Determine the (X, Y) coordinate at the center of the cell enclosing the given text.  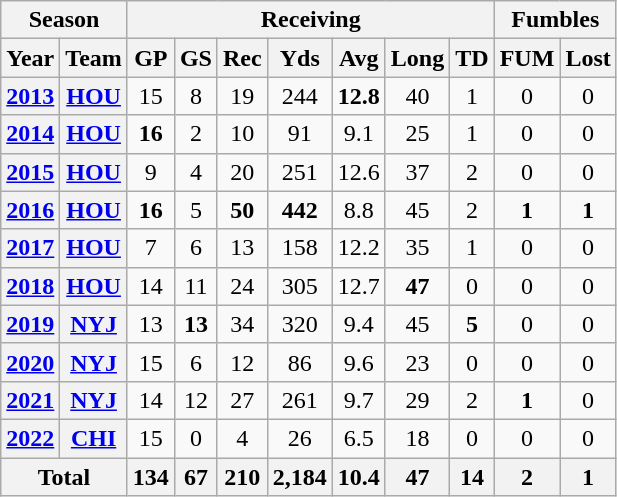
8.8 (358, 210)
Rec (242, 58)
23 (417, 362)
20 (242, 172)
Team (94, 58)
27 (242, 400)
67 (196, 477)
CHI (94, 438)
320 (300, 324)
244 (300, 96)
2,184 (300, 477)
2019 (30, 324)
6.5 (358, 438)
Total (64, 477)
8 (196, 96)
12.8 (358, 96)
9.7 (358, 400)
9.6 (358, 362)
29 (417, 400)
2018 (30, 286)
2013 (30, 96)
2020 (30, 362)
2015 (30, 172)
24 (242, 286)
37 (417, 172)
25 (417, 134)
251 (300, 172)
2017 (30, 248)
18 (417, 438)
50 (242, 210)
Yds (300, 58)
Avg (358, 58)
9.4 (358, 324)
19 (242, 96)
Long (417, 58)
TD (472, 58)
Year (30, 58)
Season (64, 20)
Fumbles (555, 20)
40 (417, 96)
12.2 (358, 248)
158 (300, 248)
10.4 (358, 477)
2016 (30, 210)
FUM (527, 58)
9.1 (358, 134)
GP (150, 58)
10 (242, 134)
12.7 (358, 286)
2022 (30, 438)
442 (300, 210)
9 (150, 172)
34 (242, 324)
261 (300, 400)
Receiving (310, 20)
7 (150, 248)
11 (196, 286)
26 (300, 438)
2021 (30, 400)
210 (242, 477)
134 (150, 477)
91 (300, 134)
35 (417, 248)
305 (300, 286)
12.6 (358, 172)
GS (196, 58)
86 (300, 362)
Lost (588, 58)
2014 (30, 134)
